Determine the (x, y) coordinate at the center of the cell enclosing the given text.  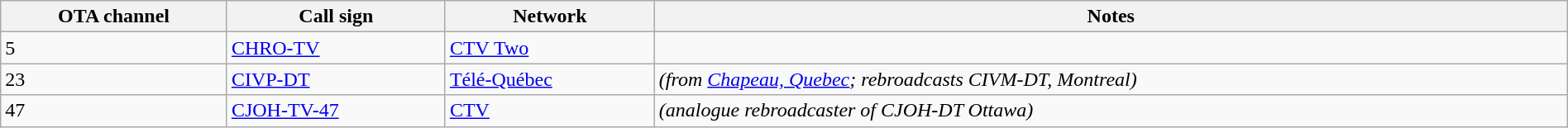
23 (114, 79)
CJOH-TV-47 (336, 111)
(from Chapeau, Quebec; rebroadcasts CIVM-DT, Montreal) (1111, 79)
CTV Two (549, 48)
Télé-Québec (549, 79)
CHRO-TV (336, 48)
Network (549, 17)
Notes (1111, 17)
(analogue rebroadcaster of CJOH-DT Ottawa) (1111, 111)
5 (114, 48)
Call sign (336, 17)
CTV (549, 111)
CIVP-DT (336, 79)
47 (114, 111)
OTA channel (114, 17)
